Locate the cell with the specified text and output its [x, y] center coordinate. 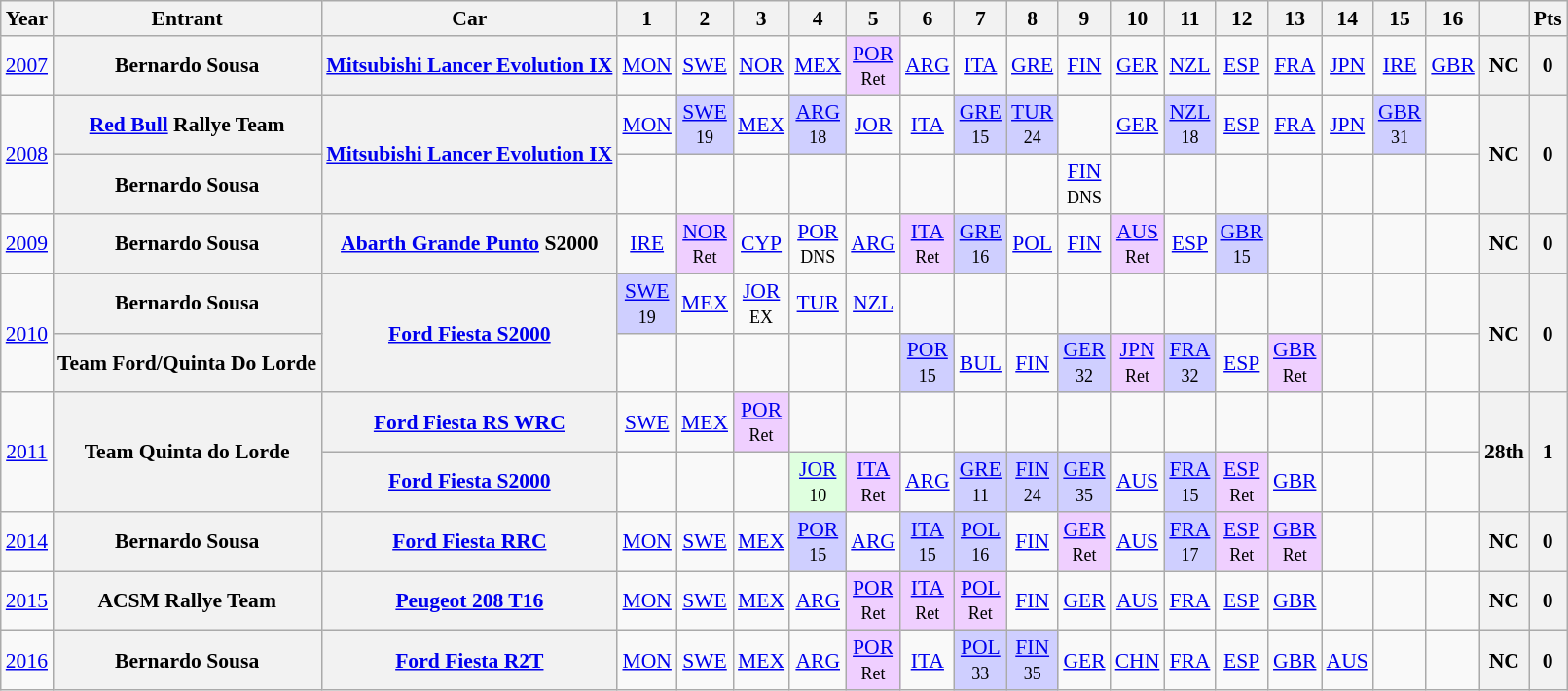
6 [928, 18]
ACSM Rallye Team [187, 601]
Team Quinta do Lorde [187, 453]
FINDNS [1084, 185]
2011 [27, 453]
5 [873, 18]
GBR31 [1400, 125]
Ford Fiesta RRC [469, 541]
Pts [1548, 18]
JPNRet [1138, 362]
2009 [27, 243]
Ford Fiesta R2T [469, 660]
11 [1189, 18]
2008 [27, 155]
16 [1452, 18]
GRE15 [981, 125]
2016 [27, 660]
AUSRet [1138, 243]
POL [1032, 243]
Red Bull Rallye Team [187, 125]
POL33 [981, 660]
FIN24 [1032, 483]
12 [1242, 18]
3 [761, 18]
POLRet [981, 601]
FRA32 [1189, 362]
PORDNS [818, 243]
GER35 [1084, 483]
Abarth Grande Punto S2000 [469, 243]
14 [1347, 18]
15 [1400, 18]
ARG18 [818, 125]
2 [705, 18]
CYP [761, 243]
POL16 [981, 541]
Entrant [187, 18]
FIN35 [1032, 660]
JOREX [761, 304]
13 [1295, 18]
FRA15 [1189, 483]
NOR [761, 66]
TUR24 [1032, 125]
7 [981, 18]
NORRet [705, 243]
GBR15 [1242, 243]
10 [1138, 18]
8 [1032, 18]
GER32 [1084, 362]
GRE [1032, 66]
NZL18 [1189, 125]
GRE11 [981, 483]
JOR [873, 125]
Ford Fiesta RS WRC [469, 422]
Year [27, 18]
BUL [981, 362]
2014 [27, 541]
Peugeot 208 T16 [469, 601]
Car [469, 18]
9 [1084, 18]
2007 [27, 66]
FRA17 [1189, 541]
GERRet [1084, 541]
2015 [27, 601]
CHN [1138, 660]
4 [818, 18]
JOR10 [818, 483]
ITA15 [928, 541]
Team Ford/Quinta Do Lorde [187, 362]
TUR [818, 304]
2010 [27, 333]
GRE16 [981, 243]
28th [1505, 453]
